Search for the cell housing the specified text and yield its [X, Y] center coordinate. 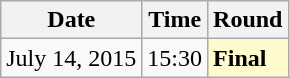
Date [72, 20]
Round [248, 20]
Final [248, 58]
15:30 [175, 58]
July 14, 2015 [72, 58]
Time [175, 20]
